Find where the given text appears and provide that cell's center as [X, Y] coordinate. 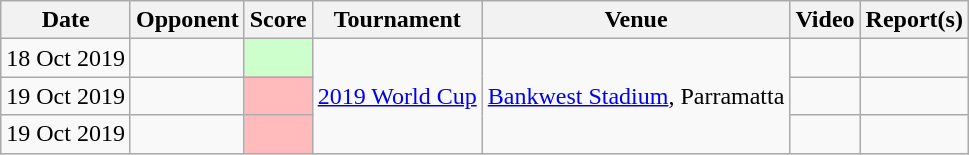
Tournament [397, 20]
18 Oct 2019 [66, 58]
Score [278, 20]
Bankwest Stadium, Parramatta [636, 96]
Venue [636, 20]
2019 World Cup [397, 96]
Date [66, 20]
Report(s) [914, 20]
Opponent [187, 20]
Video [825, 20]
